Search for the cell housing the specified text and yield its [X, Y] center coordinate. 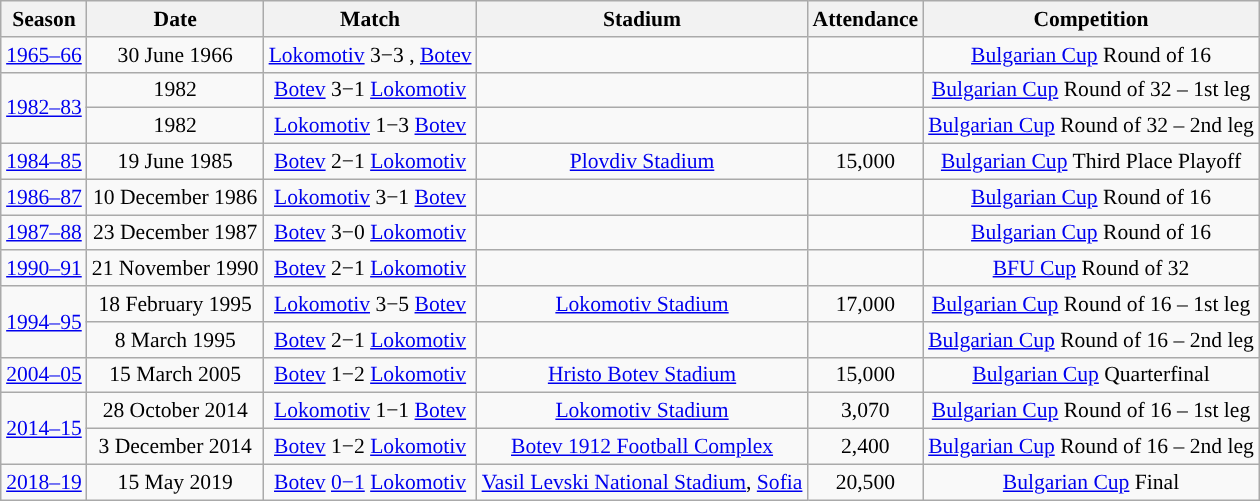
28 October 2014 [176, 411]
Season [44, 19]
Lokomotiv 1−1 Botev [370, 411]
Stadium [642, 19]
1987–88 [44, 233]
1982–83 [44, 108]
30 June 1966 [176, 55]
1994–95 [44, 322]
2004–05 [44, 375]
15 May 2019 [176, 482]
8 March 1995 [176, 340]
Competition [1091, 19]
1984–85 [44, 162]
Botev 3−1 Lokomotiv [370, 90]
15 March 2005 [176, 375]
18 February 1995 [176, 304]
1990–91 [44, 269]
Bulgarian Cup Round of 32 – 1st leg [1091, 90]
Vasil Levski National Stadium, Sofia [642, 482]
Botev 0−1 Lokomotiv [370, 482]
1986–87 [44, 197]
Hristo Botev Stadium [642, 375]
2018–19 [44, 482]
Lokomotiv 1−3 Botev [370, 126]
Bulgarian Cup Third Place Playoff [1091, 162]
BFU Cup Round of 32 [1091, 269]
Bulgarian Cup Final [1091, 482]
Botev 1912 Football Complex [642, 447]
3 December 2014 [176, 447]
10 December 1986 [176, 197]
Bulgarian Cup Quarterfinal [1091, 375]
19 June 1985 [176, 162]
Match [370, 19]
Botev 3−0 Lokomotiv [370, 233]
21 November 1990 [176, 269]
Lokomotiv 3−5 Botev [370, 304]
Plovdiv Stadium [642, 162]
17,000 [865, 304]
Lokomotiv 3−1 Botev [370, 197]
Attendance [865, 19]
2014–15 [44, 428]
1965–66 [44, 55]
23 December 1987 [176, 233]
Lokomotiv 3−3 , Botev [370, 55]
2,400 [865, 447]
20,500 [865, 482]
Bulgarian Cup Round of 32 – 2nd leg [1091, 126]
3,070 [865, 411]
Date [176, 19]
